Return the (x, y) coordinate for the center point of the cell that contains the specified text.  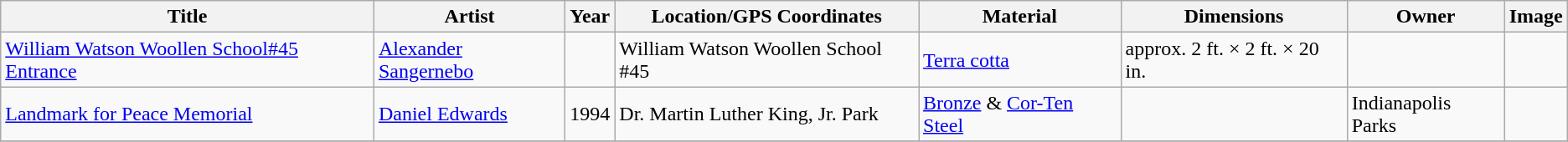
Dr. Martin Luther King, Jr. Park (767, 114)
Material (1020, 17)
Indianapolis Parks (1426, 114)
Landmark for Peace Memorial (188, 114)
Terra cotta (1020, 60)
Alexander Sangernebo (469, 60)
Image (1536, 17)
Daniel Edwards (469, 114)
William Watson Woollen School#45 Entrance (188, 60)
Bronze & Cor-Ten Steel (1020, 114)
Location/GPS Coordinates (767, 17)
Dimensions (1234, 17)
1994 (590, 114)
William Watson Woollen School #45 (767, 60)
Owner (1426, 17)
Title (188, 17)
Artist (469, 17)
Year (590, 17)
approx. 2 ft. × 2 ft. × 20 in. (1234, 60)
